Search for the cell housing the specified text and yield its [x, y] center coordinate. 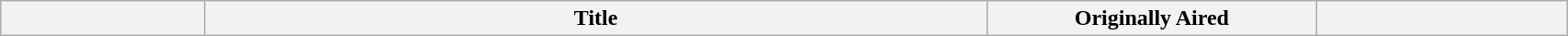
Title [595, 18]
Originally Aired [1152, 18]
